Output the (X, Y) coordinate of the center of the cell containing the given text.  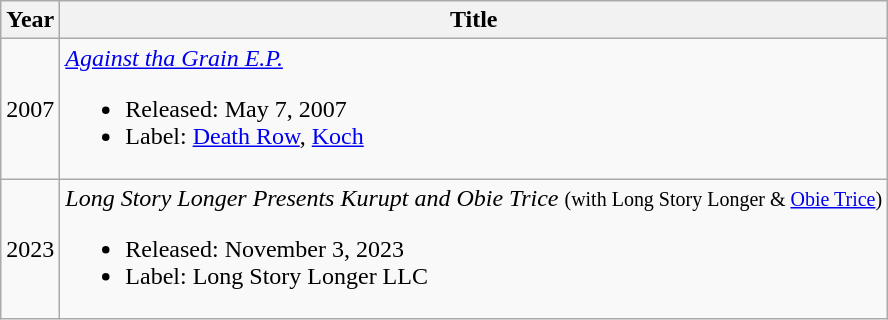
Year (30, 20)
Long Story Longer Presents Kurupt and Obie Trice (with Long Story Longer & Obie Trice)Released: November 3, 2023Label: Long Story Longer LLC (474, 249)
Title (474, 20)
Against tha Grain E.P.Released: May 7, 2007Label: Death Row, Koch (474, 109)
2023 (30, 249)
2007 (30, 109)
